Pinpoint the cell where the given text exists, returning its [X, Y] midpoint coordinate. 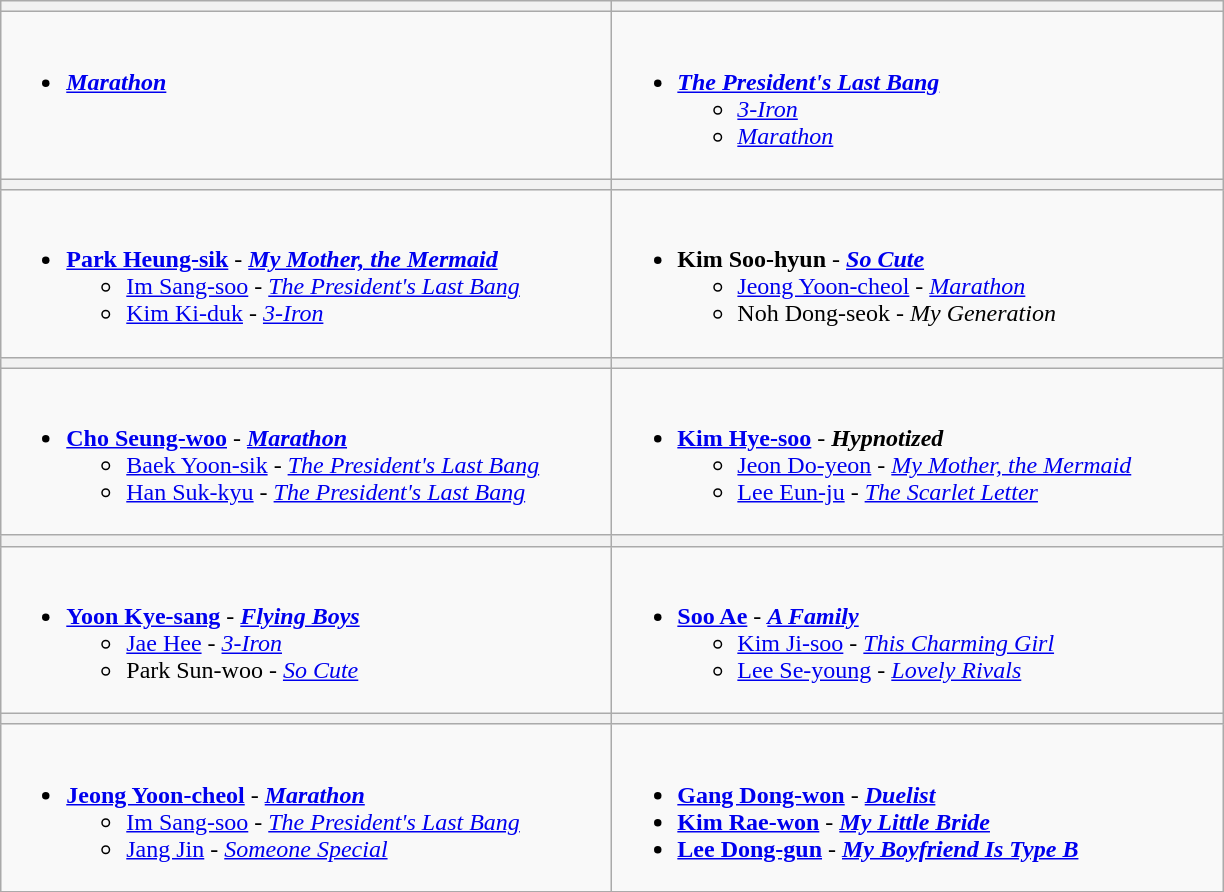
Cho Seung-woo - MarathonBaek Yoon-sik - The President's Last BangHan Suk-kyu - The President's Last Bang [306, 452]
Marathon [306, 96]
Kim Hye-soo - HypnotizedJeon Do-yeon - My Mother, the MermaidLee Eun-ju - The Scarlet Letter [918, 452]
Soo Ae - A FamilyKim Ji-soo - This Charming GirlLee Se-young - Lovely Rivals [918, 630]
Kim Soo-hyun - So CuteJeong Yoon-cheol - MarathonNoh Dong-seok - My Generation [918, 274]
Yoon Kye-sang - Flying BoysJae Hee - 3-IronPark Sun-woo - So Cute [306, 630]
The President's Last Bang3-IronMarathon [918, 96]
Jeong Yoon-cheol - MarathonIm Sang-soo - The President's Last BangJang Jin - Someone Special [306, 808]
Gang Dong-won - DuelistKim Rae-won - My Little BrideLee Dong-gun - My Boyfriend Is Type B [918, 808]
Park Heung-sik - My Mother, the MermaidIm Sang-soo - The President's Last BangKim Ki-duk - 3-Iron [306, 274]
